Extract the [x, y] coordinate from the center of the cell holding the provided text.  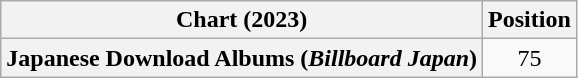
Position [530, 20]
Japanese Download Albums (Billboard Japan) [242, 58]
Chart (2023) [242, 20]
75 [530, 58]
